Pinpoint the cell where the given text exists, returning its (X, Y) midpoint coordinate. 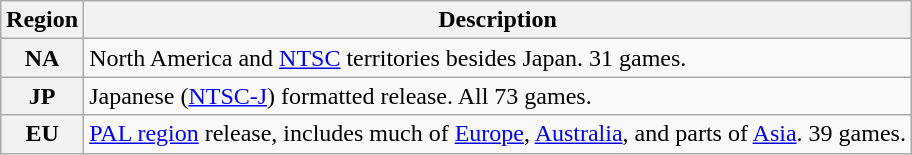
EU (42, 134)
NA (42, 58)
Japanese (NTSC-J) formatted release. All 73 games. (498, 96)
Region (42, 20)
Description (498, 20)
PAL region release, includes much of Europe, Australia, and parts of Asia. 39 games. (498, 134)
JP (42, 96)
North America and NTSC territories besides Japan. 31 games. (498, 58)
